Pinpoint the cell where the given text exists, returning its (x, y) midpoint coordinate. 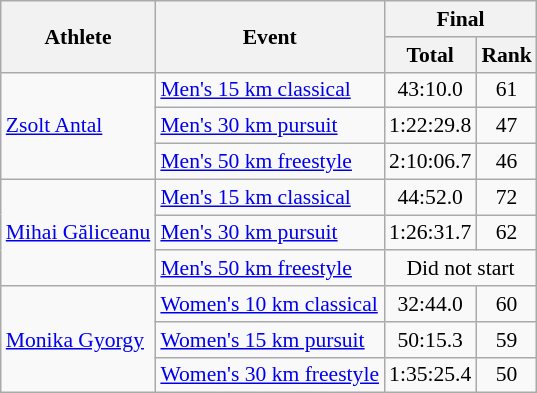
Final (460, 19)
61 (506, 90)
Athlete (78, 36)
Total (430, 55)
Mihai Găliceanu (78, 232)
2:10:06.7 (430, 162)
43:10.0 (430, 90)
1:35:25.4 (430, 375)
62 (506, 233)
Event (270, 36)
32:44.0 (430, 304)
Women's 30 km freestyle (270, 375)
1:22:29.8 (430, 126)
44:52.0 (430, 197)
1:26:31.7 (430, 233)
60 (506, 304)
72 (506, 197)
59 (506, 340)
Did not start (460, 269)
Women's 15 km pursuit (270, 340)
46 (506, 162)
Monika Gyorgy (78, 340)
50 (506, 375)
Zsolt Antal (78, 126)
Rank (506, 55)
47 (506, 126)
Women's 10 km classical (270, 304)
50:15.3 (430, 340)
